Return the [X, Y] coordinate for the center point of the cell that contains the specified text.  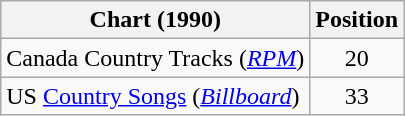
Chart (1990) [156, 20]
Position [357, 20]
Canada Country Tracks (RPM) [156, 58]
US Country Songs (Billboard) [156, 96]
33 [357, 96]
20 [357, 58]
